Extract the (X, Y) coordinate from the center of the cell holding the provided text.  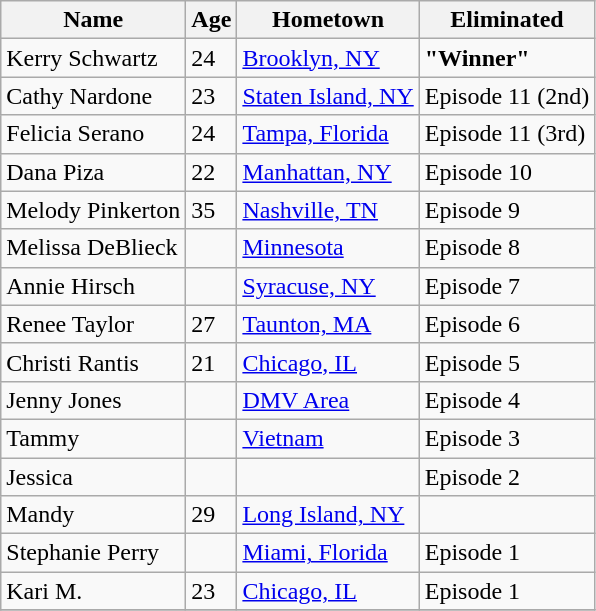
Brooklyn, NY (328, 58)
Jenny Jones (94, 400)
Mandy (94, 515)
Cathy Nardone (94, 96)
35 (212, 210)
21 (212, 362)
Melissa DeBlieck (94, 248)
Renee Taylor (94, 324)
Manhattan, NY (328, 172)
"Winner" (506, 58)
Melody Pinkerton (94, 210)
Episode 8 (506, 248)
Episode 3 (506, 438)
Episode 2 (506, 477)
Episode 11 (3rd) (506, 134)
Episode 7 (506, 286)
22 (212, 172)
Episode 5 (506, 362)
Kari M. (94, 591)
Tampa, Florida (328, 134)
Miami, Florida (328, 553)
Age (212, 20)
Episode 11 (2nd) (506, 96)
Stephanie Perry (94, 553)
Eliminated (506, 20)
Name (94, 20)
Episode 6 (506, 324)
Staten Island, NY (328, 96)
Felicia Serano (94, 134)
Taunton, MA (328, 324)
Kerry Schwartz (94, 58)
Vietnam (328, 438)
Episode 4 (506, 400)
Tammy (94, 438)
Christi Rantis (94, 362)
Episode 10 (506, 172)
29 (212, 515)
DMV Area (328, 400)
Annie Hirsch (94, 286)
Dana Piza (94, 172)
Episode 9 (506, 210)
Syracuse, NY (328, 286)
Jessica (94, 477)
Minnesota (328, 248)
Long Island, NY (328, 515)
Nashville, TN (328, 210)
27 (212, 324)
Hometown (328, 20)
